Return [X, Y] of the center of cell containing provided text 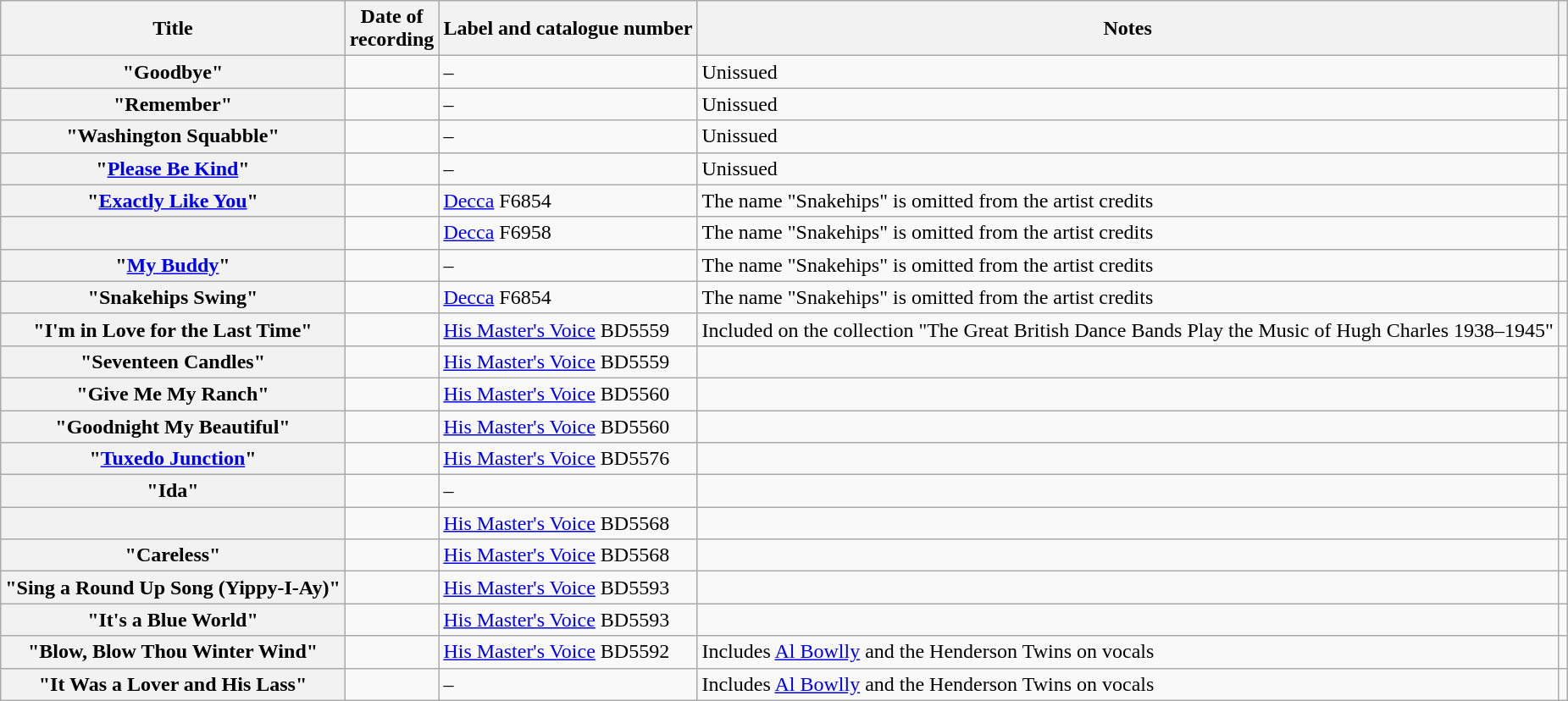
"Tuxedo Junction" [173, 459]
"Snakehips Swing" [173, 297]
"Ida" [173, 491]
"My Buddy" [173, 265]
Date of recording [391, 29]
"I'm in Love for the Last Time" [173, 329]
Decca F6958 [568, 233]
Included on the collection "The Great British Dance Bands Play the Music of Hugh Charles 1938–1945" [1128, 329]
"Seventeen Candles" [173, 362]
"It Was a Lover and His Lass" [173, 684]
"Goodbye" [173, 72]
"Washington Squabble" [173, 136]
"Goodnight My Beautiful" [173, 426]
"Sing a Round Up Song (Yippy-I-Ay)" [173, 588]
"Please Be Kind" [173, 168]
Label and catalogue number [568, 29]
"Blow, Blow Thou Winter Wind" [173, 652]
"Careless" [173, 555]
His Master's Voice BD5576 [568, 459]
"Remember" [173, 104]
"Exactly Like You" [173, 201]
His Master's Voice BD5592 [568, 652]
"It's a Blue World" [173, 620]
Title [173, 29]
Notes [1128, 29]
"Give Me My Ranch" [173, 394]
